Return the [X, Y] coordinate for the center point of the cell that contains the specified text.  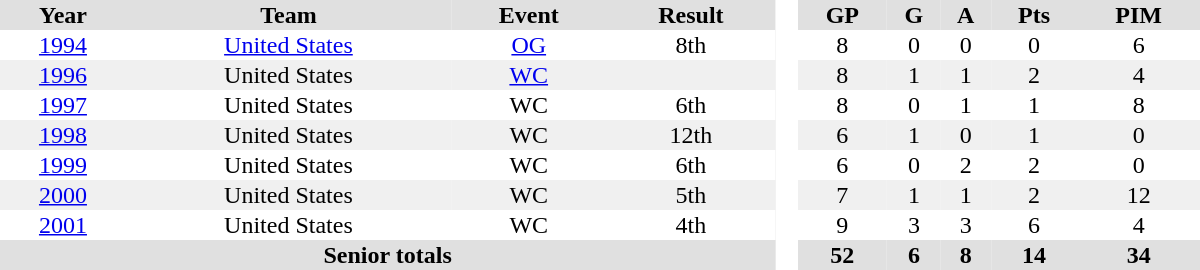
12 [1138, 195]
4th [692, 225]
5th [692, 195]
A [966, 15]
12th [692, 135]
OG [529, 45]
1999 [63, 165]
Year [63, 15]
Event [529, 15]
Team [288, 15]
52 [842, 255]
9 [842, 225]
GP [842, 15]
2001 [63, 225]
8th [692, 45]
2000 [63, 195]
PIM [1138, 15]
Pts [1034, 15]
1997 [63, 105]
G [914, 15]
Senior totals [388, 255]
1994 [63, 45]
14 [1034, 255]
1998 [63, 135]
Result [692, 15]
7 [842, 195]
34 [1138, 255]
1996 [63, 75]
